Return the (X, Y) coordinate for the center point of the cell that contains the specified text.  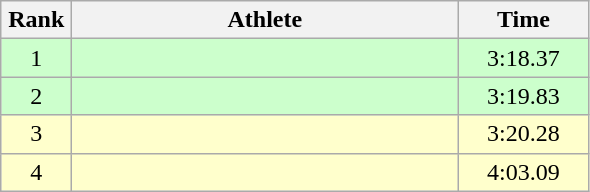
4:03.09 (524, 172)
3:20.28 (524, 134)
3:19.83 (524, 96)
1 (36, 58)
4 (36, 172)
3:18.37 (524, 58)
Time (524, 20)
2 (36, 96)
Rank (36, 20)
Athlete (265, 20)
3 (36, 134)
